Find where the given text appears and provide that cell's center as [x, y] coordinate. 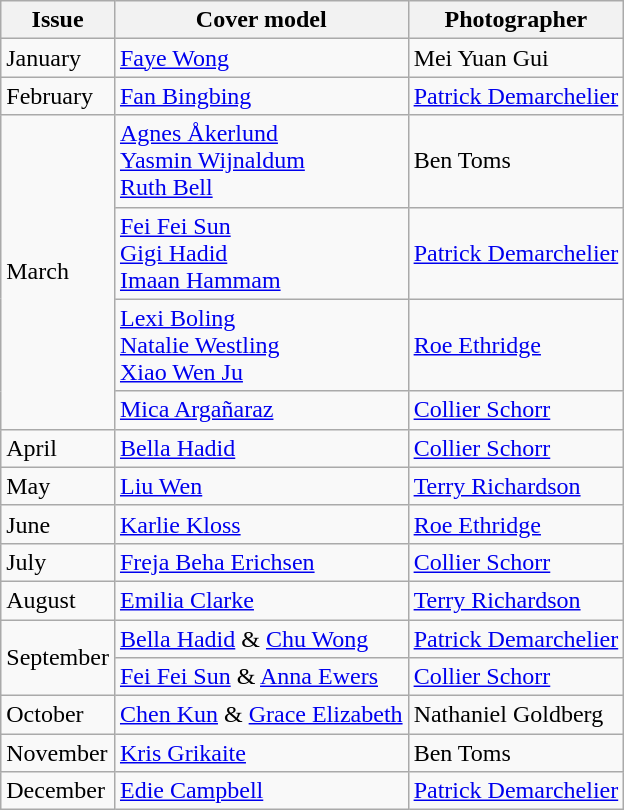
Agnes ÅkerlundYasmin WijnaldumRuth Bell [261, 161]
Freja Beha Erichsen [261, 562]
Fan Bingbing [261, 96]
Photographer [516, 20]
Mei Yuan Gui [516, 58]
December [58, 791]
April [58, 448]
Kris Grikaite [261, 753]
Nathaniel Goldberg [516, 715]
August [58, 600]
July [58, 562]
October [58, 715]
Chen Kun & Grace Elizabeth [261, 715]
Issue [58, 20]
June [58, 524]
Lexi BolingNatalie WestlingXiao Wen Ju [261, 345]
Karlie Kloss [261, 524]
Bella Hadid & Chu Wong [261, 639]
March [58, 272]
Bella Hadid [261, 448]
Fei Fei Sun & Anna Ewers [261, 677]
February [58, 96]
Emilia Clarke [261, 600]
Liu Wen [261, 486]
May [58, 486]
November [58, 753]
Mica Argañaraz [261, 410]
January [58, 58]
Faye Wong [261, 58]
September [58, 658]
Cover model [261, 20]
Edie Campbell [261, 791]
Fei Fei SunGigi HadidImaan Hammam [261, 253]
